Locate the cell with the specified text and output its (x, y) center coordinate. 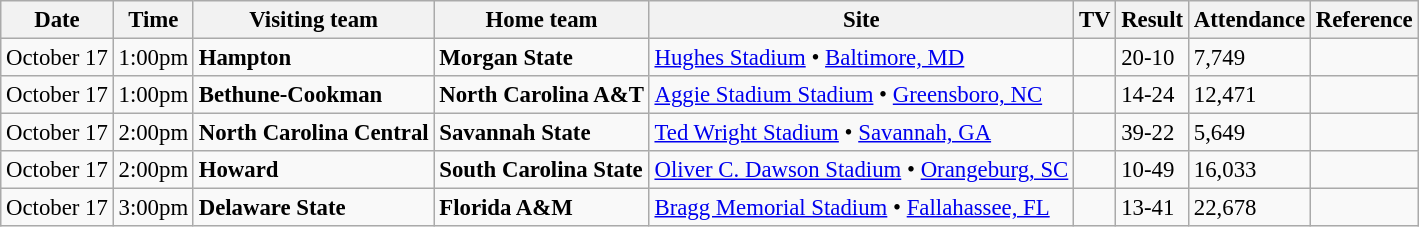
39-22 (1152, 133)
Morgan State (542, 58)
7,749 (1249, 58)
12,471 (1249, 95)
Site (861, 20)
Oliver C. Dawson Stadium • Orangeburg, SC (861, 170)
Time (153, 20)
10-49 (1152, 170)
South Carolina State (542, 170)
13-41 (1152, 208)
Bethune-Cookman (314, 95)
5,649 (1249, 133)
16,033 (1249, 170)
Visiting team (314, 20)
Hampton (314, 58)
14-24 (1152, 95)
Aggie Stadium Stadium • Greensboro, NC (861, 95)
TV (1095, 20)
Attendance (1249, 20)
Date (57, 20)
North Carolina A&T (542, 95)
Florida A&M (542, 208)
Home team (542, 20)
Reference (1364, 20)
Bragg Memorial Stadium • Fallahassee, FL (861, 208)
Hughes Stadium • Baltimore, MD (861, 58)
22,678 (1249, 208)
Ted Wright Stadium • Savannah, GA (861, 133)
Result (1152, 20)
Delaware State (314, 208)
3:00pm (153, 208)
North Carolina Central (314, 133)
Howard (314, 170)
Savannah State (542, 133)
20-10 (1152, 58)
